Identify which cell holds the provided text, then report its [X, Y] central coordinate. 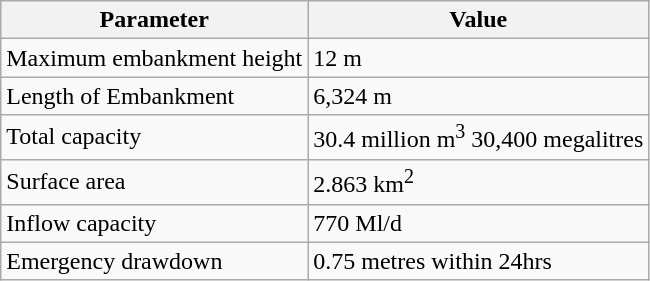
Emergency drawdown [154, 261]
Parameter [154, 20]
2.863 km2 [478, 182]
0.75 metres within 24hrs [478, 261]
30.4 million m3 30,400 megalitres [478, 138]
Inflow capacity [154, 223]
770 Ml/d [478, 223]
12 m [478, 58]
Value [478, 20]
Maximum embankment height [154, 58]
6,324 m [478, 96]
Total capacity [154, 138]
Surface area [154, 182]
Length of Embankment [154, 96]
